Scan for the cell matching the given text and deliver its (x, y) coordinate at center. 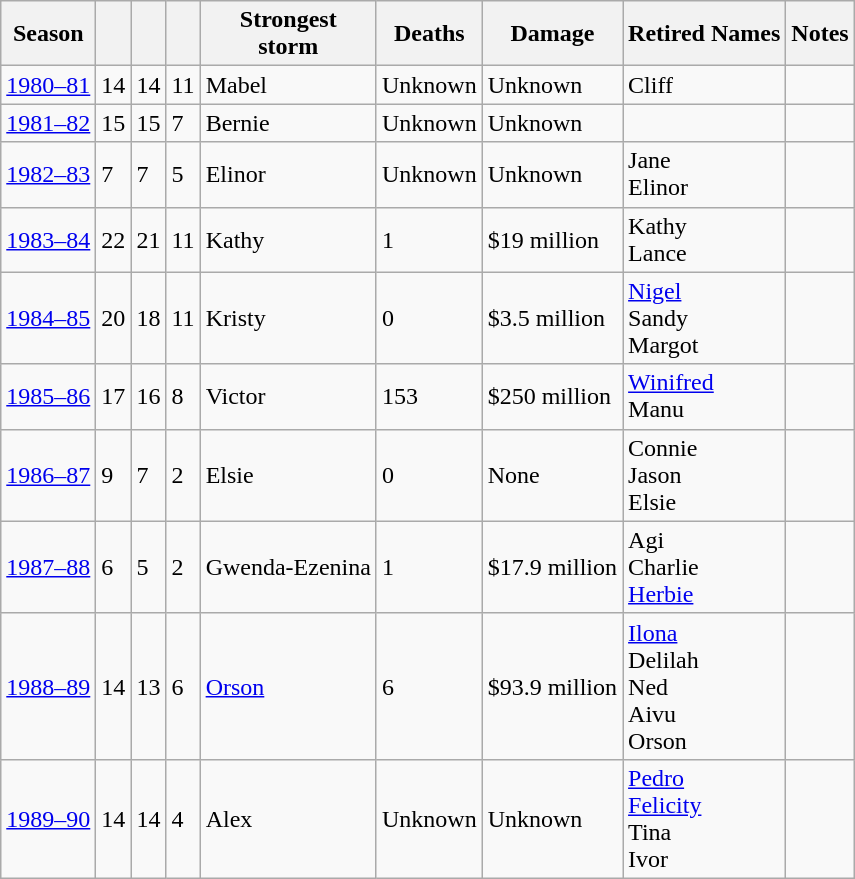
Orson (288, 686)
Kathy (288, 240)
Retired Names (704, 34)
Damage (552, 34)
13 (148, 686)
$17.9 million (552, 567)
$19 million (552, 240)
Alex (288, 818)
1986–87 (48, 475)
Mabel (288, 85)
1983–84 (48, 240)
Season (48, 34)
Connie Jason Elsie (704, 475)
Strongeststorm (288, 34)
1980–81 (48, 85)
Nigel Sandy Margot (704, 318)
1988–89 (48, 686)
1982–83 (48, 174)
$93.9 million (552, 686)
Notes (820, 34)
Pedro Felicity Tina Ivor (704, 818)
None (552, 475)
Jane Elinor (704, 174)
Gwenda-Ezenina (288, 567)
9 (114, 475)
21 (148, 240)
Kathy Lance (704, 240)
17 (114, 396)
$3.5 million (552, 318)
Kristy (288, 318)
20 (114, 318)
Victor (288, 396)
Winifred Manu (704, 396)
Elsie (288, 475)
16 (148, 396)
1984–85 (48, 318)
22 (114, 240)
Elinor (288, 174)
18 (148, 318)
8 (183, 396)
Deaths (429, 34)
1981–82 (48, 123)
Agi Charlie Herbie (704, 567)
1985–86 (48, 396)
Ilona Delilah Ned Aivu Orson (704, 686)
Bernie (288, 123)
1989–90 (48, 818)
1987–88 (48, 567)
Cliff (704, 85)
$250 million (552, 396)
4 (183, 818)
153 (429, 396)
